Determine the (X, Y) coordinate at the center of the cell enclosing the given text.  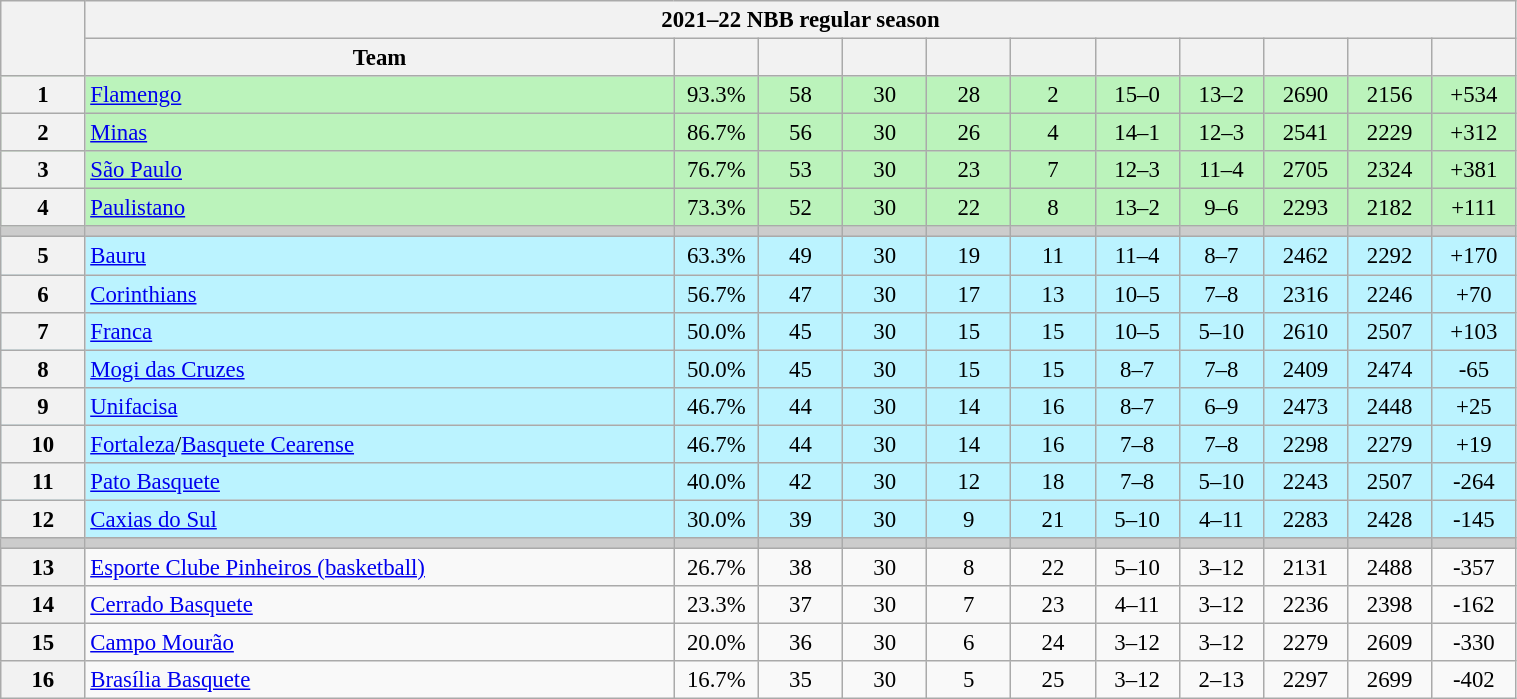
-330 (1474, 643)
-264 (1474, 482)
2297 (1305, 680)
53 (800, 170)
25 (1053, 680)
56.7% (716, 294)
+170 (1474, 256)
23.3% (716, 605)
+25 (1474, 406)
1 (43, 95)
38 (800, 567)
2541 (1305, 133)
16.7% (716, 680)
+103 (1474, 331)
-65 (1474, 369)
2609 (1390, 643)
2–13 (1221, 680)
Campo Mourão (380, 643)
Franca (380, 331)
86.7% (716, 133)
40.0% (716, 482)
Corinthians (380, 294)
21 (1053, 519)
2156 (1390, 95)
2021–22 NBB regular season (800, 20)
26.7% (716, 567)
2182 (1390, 208)
2293 (1305, 208)
2298 (1305, 444)
93.3% (716, 95)
Pato Basquete (380, 482)
63.3% (716, 256)
2473 (1305, 406)
2474 (1390, 369)
2131 (1305, 567)
10 (43, 444)
42 (800, 482)
-162 (1474, 605)
2428 (1390, 519)
Brasília Basquete (380, 680)
30.0% (716, 519)
2246 (1390, 294)
9–6 (1221, 208)
35 (800, 680)
2243 (1305, 482)
+381 (1474, 170)
47 (800, 294)
56 (800, 133)
36 (800, 643)
2283 (1305, 519)
2316 (1305, 294)
+111 (1474, 208)
2398 (1390, 605)
-402 (1474, 680)
Caxias do Sul (380, 519)
+534 (1474, 95)
+70 (1474, 294)
-145 (1474, 519)
+312 (1474, 133)
Mogi das Cruzes (380, 369)
39 (800, 519)
15–0 (1137, 95)
73.3% (716, 208)
6–9 (1221, 406)
2610 (1305, 331)
Esporte Clube Pinheiros (basketball) (380, 567)
Minas (380, 133)
76.7% (716, 170)
São Paulo (380, 170)
14–1 (1137, 133)
2236 (1305, 605)
2448 (1390, 406)
26 (969, 133)
Fortaleza/Basquete Cearense (380, 444)
2324 (1390, 170)
2229 (1390, 133)
19 (969, 256)
2462 (1305, 256)
2292 (1390, 256)
2488 (1390, 567)
+19 (1474, 444)
Bauru (380, 256)
Flamengo (380, 95)
17 (969, 294)
2409 (1305, 369)
Paulistano (380, 208)
37 (800, 605)
2690 (1305, 95)
49 (800, 256)
Team (380, 58)
-357 (1474, 567)
18 (1053, 482)
20.0% (716, 643)
24 (1053, 643)
Cerrado Basquete (380, 605)
Unifacisa (380, 406)
2699 (1390, 680)
58 (800, 95)
52 (800, 208)
28 (969, 95)
2705 (1305, 170)
3 (43, 170)
